Pinpoint the cell where the given text exists, returning its (X, Y) midpoint coordinate. 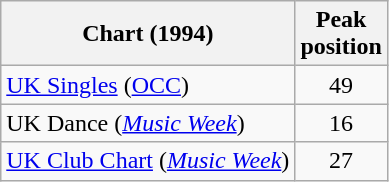
UK Dance (Music Week) (148, 123)
UK Club Chart (Music Week) (148, 161)
27 (341, 161)
Peakposition (341, 34)
Chart (1994) (148, 34)
16 (341, 123)
49 (341, 85)
UK Singles (OCC) (148, 85)
